Capture the cell that displays the provided text and extract its [x, y] central coordinate. 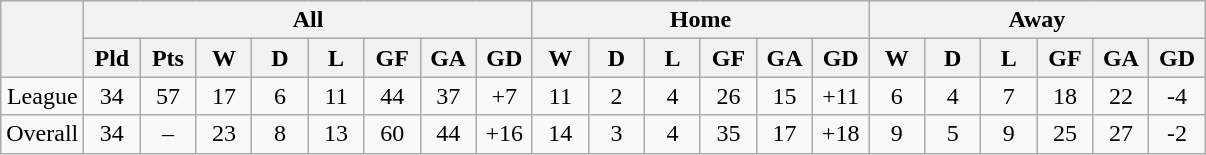
13 [336, 134]
23 [224, 134]
Pts [168, 58]
+16 [504, 134]
Pld [112, 58]
Away [1037, 20]
-4 [1177, 96]
Overall [42, 134]
26 [728, 96]
60 [392, 134]
27 [1121, 134]
+11 [841, 96]
Home [700, 20]
5 [953, 134]
All [308, 20]
3 [616, 134]
15 [785, 96]
57 [168, 96]
-2 [1177, 134]
25 [1065, 134]
37 [448, 96]
League [42, 96]
+7 [504, 96]
35 [728, 134]
7 [1009, 96]
8 [280, 134]
22 [1121, 96]
– [168, 134]
18 [1065, 96]
14 [560, 134]
+18 [841, 134]
2 [616, 96]
